Scan for the cell matching the given text and deliver its [x, y] coordinate at center. 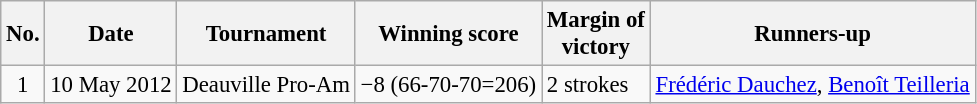
Deauville Pro-Am [266, 85]
2 strokes [596, 85]
1 [23, 85]
10 May 2012 [111, 85]
−8 (66-70-70=206) [448, 85]
Frédéric Dauchez, Benoît Teilleria [812, 85]
No. [23, 34]
Tournament [266, 34]
Date [111, 34]
Winning score [448, 34]
Runners-up [812, 34]
Margin ofvictory [596, 34]
